Find where the given text appears and provide that cell's center as (x, y) coordinate. 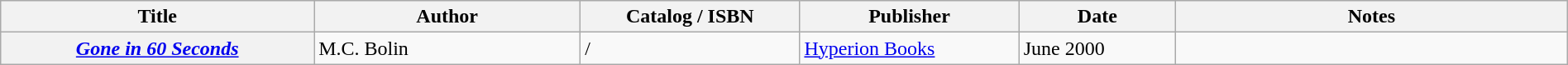
Notes (1372, 17)
Author (447, 17)
Title (157, 17)
/ (690, 48)
Gone in 60 Seconds (157, 48)
Date (1097, 17)
Catalog / ISBN (690, 17)
Publisher (910, 17)
June 2000 (1097, 48)
Hyperion Books (910, 48)
M.C. Bolin (447, 48)
